Extract the (X, Y) coordinate from the center of the cell holding the provided text.  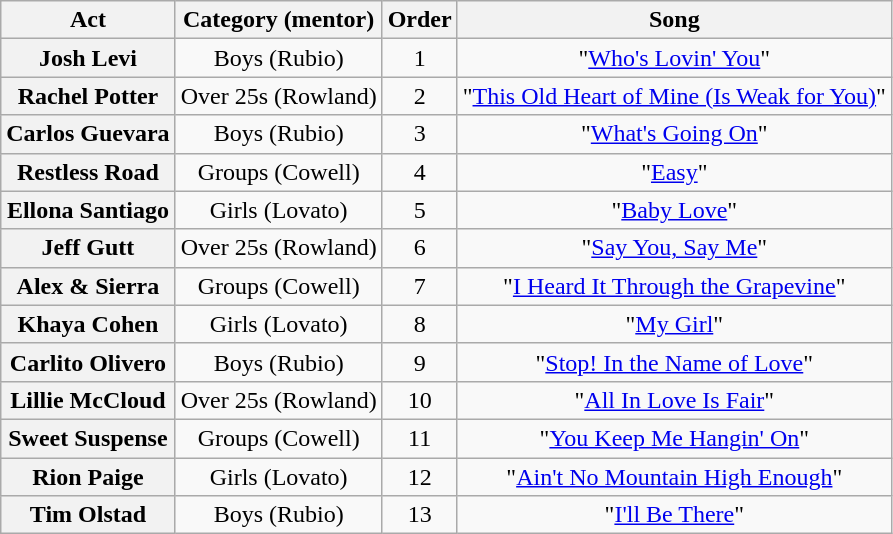
8 (420, 324)
Josh Levi (88, 58)
"This Old Heart of Mine (Is Weak for You)" (674, 96)
Ellona Santiago (88, 210)
"You Keep Me Hangin' On" (674, 438)
9 (420, 362)
"I Heard It Through the Grapevine" (674, 286)
7 (420, 286)
Carlos Guevara (88, 134)
10 (420, 400)
"My Girl" (674, 324)
Order (420, 20)
Act (88, 20)
"Easy" (674, 172)
Lillie McCloud (88, 400)
"Say You, Say Me" (674, 248)
1 (420, 58)
11 (420, 438)
Restless Road (88, 172)
Alex & Sierra (88, 286)
"Ain't No Mountain High Enough" (674, 477)
"Baby Love" (674, 210)
6 (420, 248)
"Stop! In the Name of Love" (674, 362)
"What's Going On" (674, 134)
Khaya Cohen (88, 324)
Category (mentor) (278, 20)
5 (420, 210)
Rion Paige (88, 477)
Jeff Gutt (88, 248)
4 (420, 172)
12 (420, 477)
Sweet Suspense (88, 438)
"Who's Lovin' You" (674, 58)
Rachel Potter (88, 96)
"I'll Be There" (674, 515)
Tim Olstad (88, 515)
"All In Love Is Fair" (674, 400)
Song (674, 20)
3 (420, 134)
13 (420, 515)
Carlito Olivero (88, 362)
2 (420, 96)
